Determine the [X, Y] coordinate at the center of the cell enclosing the given text.  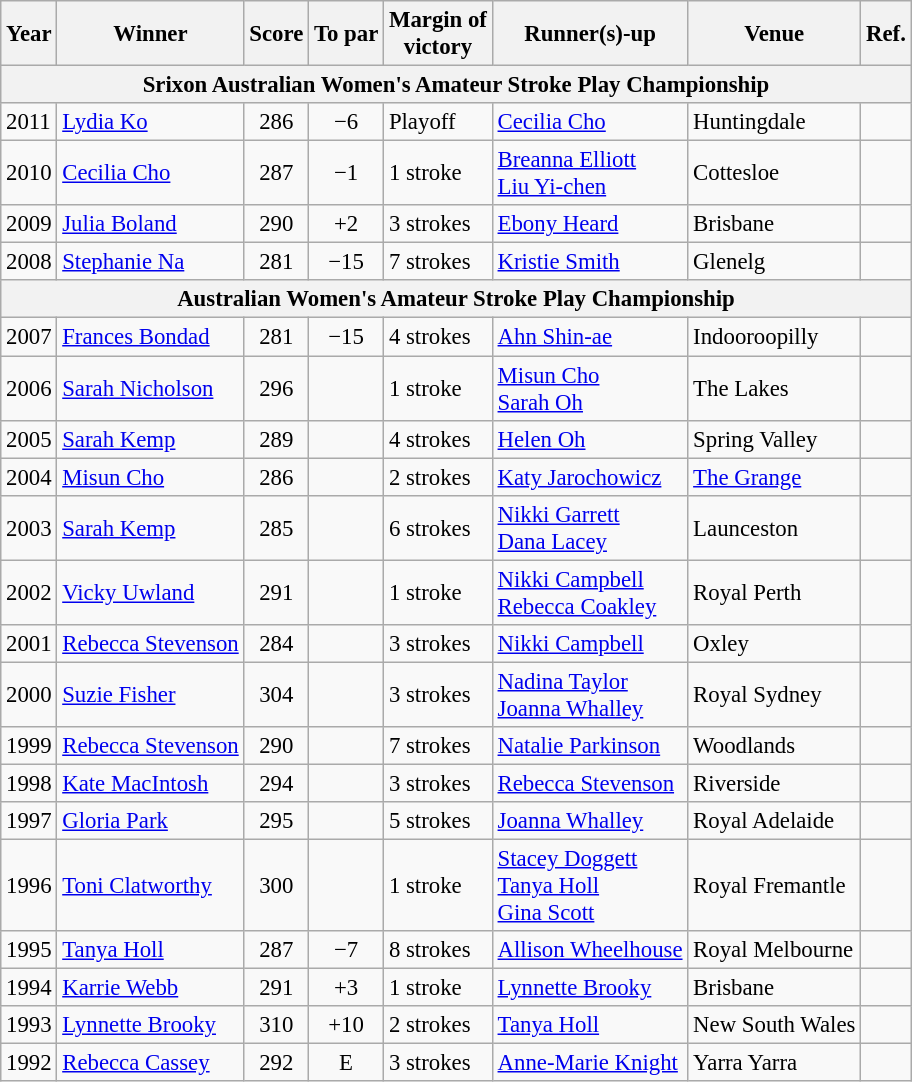
2007 [29, 337]
1992 [29, 1063]
Margin ofvictory [438, 34]
289 [276, 439]
284 [276, 644]
Royal Melbourne [774, 950]
Cottesloe [774, 174]
Venue [774, 34]
−7 [346, 950]
Toni Clatworthy [150, 886]
+2 [346, 224]
2004 [29, 477]
Oxley [774, 644]
Nadina Taylor Joanna Whalley [590, 694]
1994 [29, 988]
2002 [29, 592]
Allison Wheelhouse [590, 950]
2011 [29, 122]
304 [276, 694]
Glenelg [774, 262]
2005 [29, 439]
8 strokes [438, 950]
Helen Oh [590, 439]
Nikki Campbell [590, 644]
Breanna Elliott Liu Yi-chen [590, 174]
300 [276, 886]
2009 [29, 224]
Vicky Uwland [150, 592]
Yarra Yarra [774, 1063]
Nikki Campbell Rebecca Coakley [590, 592]
Joanna Whalley [590, 821]
New South Wales [774, 1025]
Runner(s)-up [590, 34]
Royal Fremantle [774, 886]
1998 [29, 783]
Nikki Garrett Dana Lacey [590, 528]
Kristie Smith [590, 262]
Royal Sydney [774, 694]
Stephanie Na [150, 262]
1996 [29, 886]
Spring Valley [774, 439]
2001 [29, 644]
+3 [346, 988]
Woodlands [774, 746]
Misun Cho [150, 477]
To par [346, 34]
Katy Jarochowicz [590, 477]
E [346, 1063]
Score [276, 34]
310 [276, 1025]
The Grange [774, 477]
292 [276, 1063]
Royal Adelaide [774, 821]
Launceston [774, 528]
2010 [29, 174]
+10 [346, 1025]
6 strokes [438, 528]
1997 [29, 821]
Srixon Australian Women's Amateur Stroke Play Championship [456, 85]
2008 [29, 262]
Indooroopilly [774, 337]
2006 [29, 388]
Rebecca Cassey [150, 1063]
Lydia Ko [150, 122]
Natalie Parkinson [590, 746]
−6 [346, 122]
Frances Bondad [150, 337]
Riverside [774, 783]
Year [29, 34]
Karrie Webb [150, 988]
Anne-Marie Knight [590, 1063]
285 [276, 528]
Ahn Shin-ae [590, 337]
Royal Perth [774, 592]
Winner [150, 34]
295 [276, 821]
Julia Boland [150, 224]
The Lakes [774, 388]
Playoff [438, 122]
1993 [29, 1025]
Ref. [886, 34]
2003 [29, 528]
296 [276, 388]
2000 [29, 694]
5 strokes [438, 821]
Huntingdale [774, 122]
Misun Cho Sarah Oh [590, 388]
Sarah Nicholson [150, 388]
294 [276, 783]
Australian Women's Amateur Stroke Play Championship [456, 299]
Stacey Doggett Tanya Holl Gina Scott [590, 886]
Kate MacIntosh [150, 783]
1995 [29, 950]
Gloria Park [150, 821]
1999 [29, 746]
Ebony Heard [590, 224]
Suzie Fisher [150, 694]
−1 [346, 174]
